Identify which cell holds the provided text, then report its (X, Y) central coordinate. 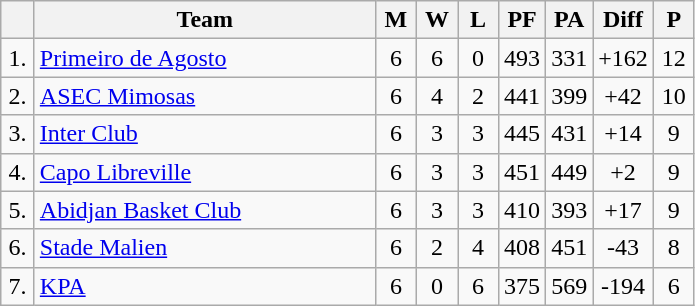
Stade Malien (204, 248)
KPA (204, 286)
Abidjan Basket Club (204, 210)
PF (522, 20)
ASEC Mimosas (204, 96)
449 (570, 172)
441 (522, 96)
393 (570, 210)
PA (570, 20)
331 (570, 58)
Capo Libreville (204, 172)
408 (522, 248)
W (436, 20)
375 (522, 286)
M (396, 20)
2. (18, 96)
431 (570, 134)
+17 (624, 210)
+42 (624, 96)
P (674, 20)
569 (570, 286)
1. (18, 58)
Diff (624, 20)
-194 (624, 286)
+162 (624, 58)
7. (18, 286)
Primeiro de Agosto (204, 58)
399 (570, 96)
3. (18, 134)
Inter Club (204, 134)
493 (522, 58)
4. (18, 172)
6. (18, 248)
8 (674, 248)
12 (674, 58)
-43 (624, 248)
5. (18, 210)
410 (522, 210)
10 (674, 96)
445 (522, 134)
+14 (624, 134)
Team (204, 20)
+2 (624, 172)
L (478, 20)
